Pinpoint the cell where the given text exists, returning its [x, y] midpoint coordinate. 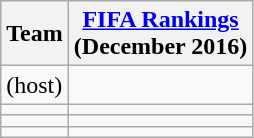
Team [35, 34]
(host) [35, 85]
FIFA Rankings(December 2016) [160, 34]
